Return the [X, Y] coordinate for the center point of the cell that contains the specified text.  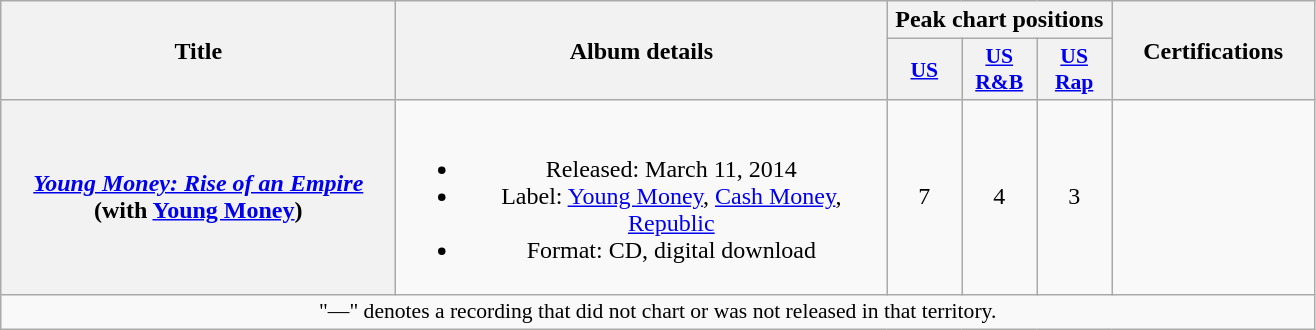
Title [198, 50]
Released: March 11, 2014Label: Young Money, Cash Money, RepublicFormat: CD, digital download [642, 197]
USRap [1074, 70]
Certifications [1214, 50]
Young Money: Rise of an Empire(with Young Money) [198, 197]
3 [1074, 197]
US [924, 70]
Peak chart positions [1000, 20]
Album details [642, 50]
4 [1000, 197]
"—" denotes a recording that did not chart or was not released in that territory. [658, 312]
USR&B [1000, 70]
7 [924, 197]
